Locate the cell with the specified text and output its (x, y) center coordinate. 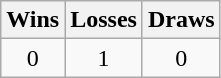
Draws (181, 20)
Wins (33, 20)
1 (104, 58)
Losses (104, 20)
